Pinpoint the cell where the given text exists, returning its [X, Y] midpoint coordinate. 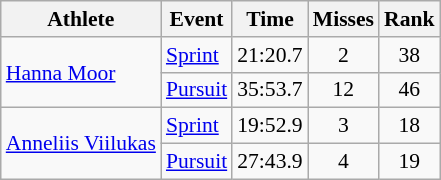
18 [410, 126]
Anneliis Viilukas [81, 144]
38 [410, 55]
Event [196, 19]
46 [410, 90]
Time [270, 19]
35:53.7 [270, 90]
19 [410, 162]
19:52.9 [270, 126]
4 [344, 162]
12 [344, 90]
3 [344, 126]
27:43.9 [270, 162]
2 [344, 55]
Rank [410, 19]
Hanna Moor [81, 72]
Misses [344, 19]
21:20.7 [270, 55]
Athlete [81, 19]
